Find where the given text appears and provide that cell's center as (X, Y) coordinate. 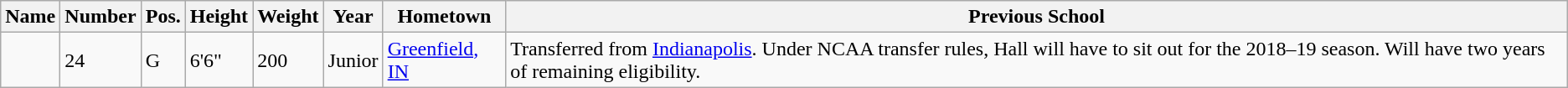
Number (101, 17)
Greenfield, IN (444, 60)
200 (288, 60)
Weight (288, 17)
24 (101, 60)
6'6" (219, 60)
Previous School (1037, 17)
Junior (353, 60)
Name (30, 17)
Year (353, 17)
Height (219, 17)
Pos. (162, 17)
Hometown (444, 17)
G (162, 60)
